Output the (x, y) coordinate of the center of the cell containing the given text.  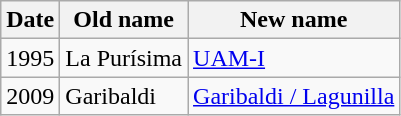
Date (30, 20)
1995 (30, 58)
Garibaldi (124, 96)
Garibaldi / Lagunilla (294, 96)
UAM-I (294, 58)
La Purísima (124, 58)
Old name (124, 20)
2009 (30, 96)
New name (294, 20)
